For the text-containing cell, return its midpoint in [x, y] coordinate format. 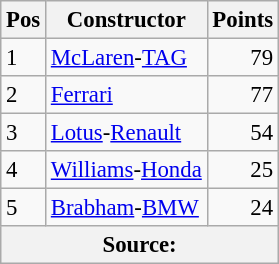
5 [24, 208]
Constructor [127, 20]
Source: [140, 245]
24 [242, 208]
Points [242, 20]
77 [242, 95]
Lotus-Renault [127, 133]
Pos [24, 20]
3 [24, 133]
54 [242, 133]
79 [242, 58]
Brabham-BMW [127, 208]
4 [24, 170]
McLaren-TAG [127, 58]
25 [242, 170]
Ferrari [127, 95]
Williams-Honda [127, 170]
1 [24, 58]
2 [24, 95]
